From the cell containing the given text, extract its center point as (x, y) coordinate. 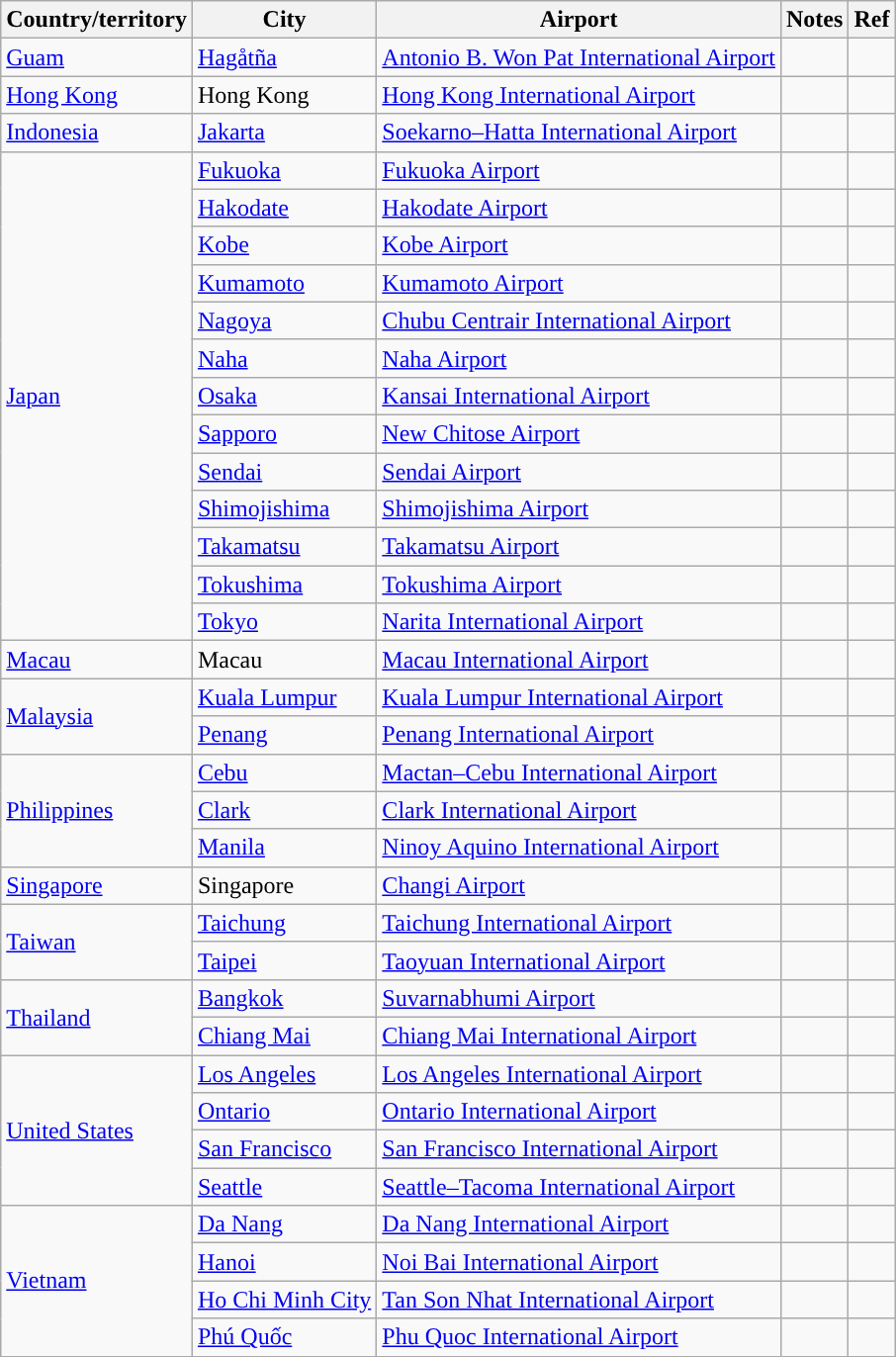
Cebu (284, 772)
Ho Chi Minh City (284, 1300)
Hanoi (284, 1262)
Noi Bai International Airport (580, 1262)
Sapporo (284, 433)
Clark International Airport (580, 810)
Hagåtña (284, 57)
Manila (284, 848)
Takamatsu (284, 547)
Ninoy Aquino International Airport (580, 848)
Sendai Airport (580, 472)
Vietnam (97, 1281)
Naha Airport (580, 358)
Fukuoka Airport (580, 170)
Japan (97, 396)
Tokyo (284, 622)
San Francisco International Airport (580, 1149)
New Chitose Airport (580, 433)
Mactan–Cebu International Airport (580, 772)
Macau International Airport (580, 660)
Los Angeles International Airport (580, 1073)
Tan Son Nhat International Airport (580, 1300)
Taipei (284, 960)
Hong Kong International Airport (580, 95)
Thailand (97, 1017)
Clark (284, 810)
Shimojishima Airport (580, 509)
Narita International Airport (580, 622)
San Francisco (284, 1149)
Kumamoto (284, 283)
Changi Airport (580, 885)
Kansai International Airport (580, 396)
City (284, 20)
Ontario International Airport (580, 1112)
Hakodate (284, 208)
Kobe Airport (580, 245)
Los Angeles (284, 1073)
Taichung International Airport (580, 923)
Suvarnabhumi Airport (580, 998)
Tokushima Airport (580, 585)
Kuala Lumpur (284, 697)
Taiwan (97, 942)
Phú Quốc (284, 1337)
United States (97, 1130)
Kuala Lumpur International Airport (580, 697)
Bangkok (284, 998)
Nagoya (284, 320)
Ref (872, 20)
Kobe (284, 245)
Philippines (97, 810)
Taichung (284, 923)
Naha (284, 358)
Tokushima (284, 585)
Da Nang (284, 1224)
Chubu Centrair International Airport (580, 320)
Indonesia (97, 133)
Da Nang International Airport (580, 1224)
Sendai (284, 472)
Guam (97, 57)
Chiang Mai (284, 1036)
Shimojishima (284, 509)
Soekarno–Hatta International Airport (580, 133)
Chiang Mai International Airport (580, 1036)
Penang (284, 735)
Takamatsu Airport (580, 547)
Notes (814, 20)
Country/territory (97, 20)
Seattle (284, 1187)
Antonio B. Won Pat International Airport (580, 57)
Phu Quoc International Airport (580, 1337)
Osaka (284, 396)
Malaysia (97, 716)
Taoyuan International Airport (580, 960)
Seattle–Tacoma International Airport (580, 1187)
Penang International Airport (580, 735)
Fukuoka (284, 170)
Kumamoto Airport (580, 283)
Airport (580, 20)
Jakarta (284, 133)
Ontario (284, 1112)
Hakodate Airport (580, 208)
